Output the (X, Y) coordinate of the center of the cell containing the given text.  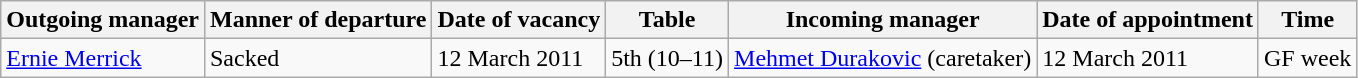
Incoming manager (883, 20)
Date of vacancy (519, 20)
5th (10–11) (668, 58)
Date of appointment (1148, 20)
Table (668, 20)
Ernie Merrick (103, 58)
Outgoing manager (103, 20)
GF week (1307, 58)
Mehmet Durakovic (caretaker) (883, 58)
Sacked (318, 58)
Manner of departure (318, 20)
Time (1307, 20)
